Find where the given text appears and provide that cell's center as (X, Y) coordinate. 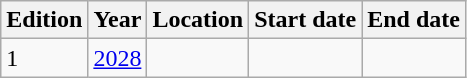
Location (198, 20)
End date (414, 20)
1 (44, 58)
Edition (44, 20)
2028 (118, 58)
Start date (306, 20)
Year (118, 20)
